Output the [X, Y] coordinate of the center of the cell containing the given text.  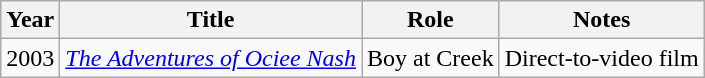
Boy at Creek [431, 58]
Direct-to-video film [602, 58]
2003 [30, 58]
Title [211, 20]
The Adventures of Ociee Nash [211, 58]
Year [30, 20]
Notes [602, 20]
Role [431, 20]
